Extract the [X, Y] coordinate from the center of the cell holding the provided text.  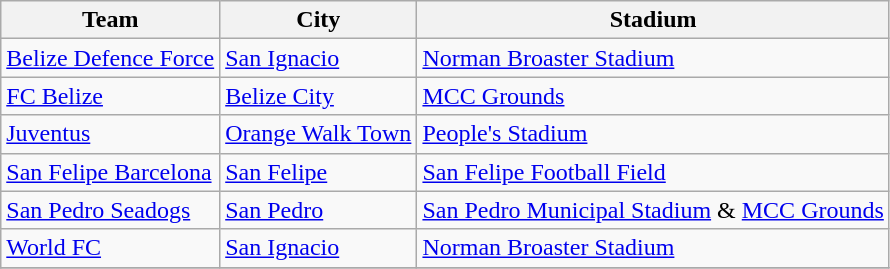
San Pedro [318, 210]
Juventus [110, 134]
San Felipe [318, 172]
Belize City [318, 96]
People's Stadium [653, 134]
Belize Defence Force [110, 58]
World FC [110, 248]
San Felipe Barcelona [110, 172]
MCC Grounds [653, 96]
City [318, 20]
San Pedro Municipal Stadium & MCC Grounds [653, 210]
San Felipe Football Field [653, 172]
San Pedro Seadogs [110, 210]
Orange Walk Town [318, 134]
Team [110, 20]
Stadium [653, 20]
FC Belize [110, 96]
